Return [x, y] of the center of cell containing provided text 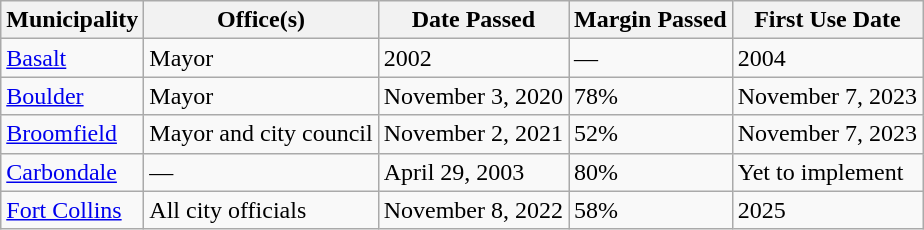
2025 [827, 210]
First Use Date [827, 20]
Date Passed [473, 20]
Broomfield [72, 134]
78% [651, 96]
November 3, 2020 [473, 96]
58% [651, 210]
Margin Passed [651, 20]
2004 [827, 58]
April 29, 2003 [473, 172]
Office(s) [261, 20]
November 8, 2022 [473, 210]
Boulder [72, 96]
80% [651, 172]
Carbondale [72, 172]
52% [651, 134]
Mayor and city council [261, 134]
Municipality [72, 20]
All city officials [261, 210]
November 2, 2021 [473, 134]
2002 [473, 58]
Fort Collins [72, 210]
Yet to implement [827, 172]
Basalt [72, 58]
